Detect which cell encompasses the target text, then output its (X, Y) center coordinate. 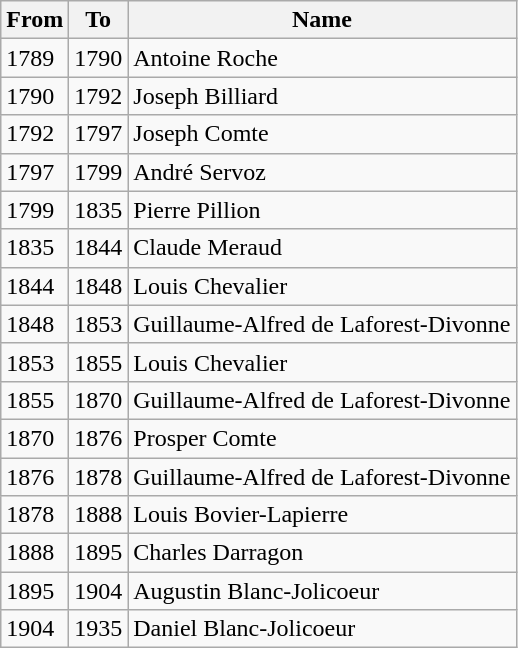
To (98, 20)
Joseph Billiard (322, 96)
Joseph Comte (322, 134)
Prosper Comte (322, 438)
Claude Meraud (322, 248)
Charles Darragon (322, 553)
1789 (35, 58)
Daniel Blanc-Jolicoeur (322, 629)
Louis Bovier-Lapierre (322, 515)
1935 (98, 629)
Pierre Pillion (322, 210)
From (35, 20)
André Servoz (322, 172)
Antoine Roche (322, 58)
Name (322, 20)
Augustin Blanc-Jolicoeur (322, 591)
